From the cell containing the given text, extract its center point as (X, Y) coordinate. 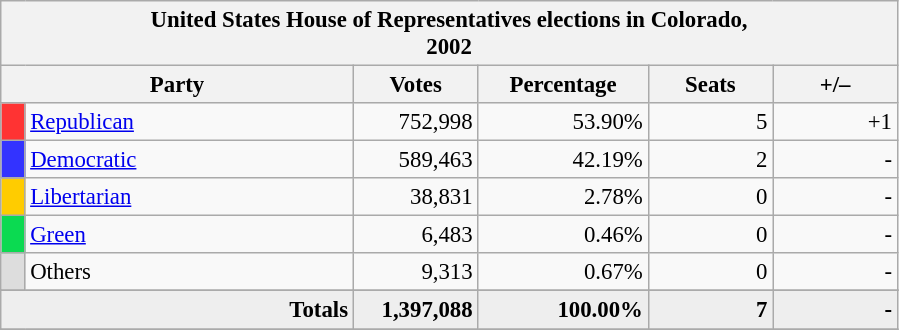
6,483 (416, 235)
0.46% (563, 235)
Votes (416, 85)
2 (710, 160)
752,998 (416, 122)
Green (189, 235)
1,397,088 (416, 310)
Totals (178, 310)
9,313 (416, 273)
53.90% (563, 122)
Libertarian (189, 197)
Seats (710, 85)
Party (178, 85)
42.19% (563, 160)
7 (710, 310)
5 (710, 122)
38,831 (416, 197)
100.00% (563, 310)
Percentage (563, 85)
United States House of Representatives elections in Colorado,2002 (450, 34)
Others (189, 273)
Republican (189, 122)
+/– (836, 85)
+1 (836, 122)
0.67% (563, 273)
Democratic (189, 160)
589,463 (416, 160)
2.78% (563, 197)
